Scan for the cell matching the given text and deliver its [X, Y] coordinate at center. 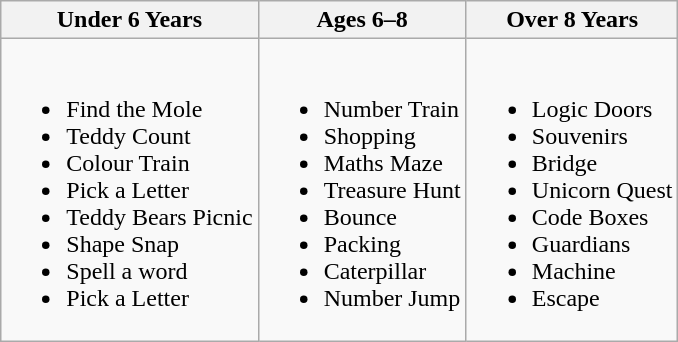
Under 6 Years [130, 20]
Over 8 Years [572, 20]
Number TrainShoppingMaths MazeTreasure HuntBouncePackingCaterpillarNumber Jump [362, 190]
Find the MoleTeddy CountColour TrainPick a LetterTeddy Bears PicnicShape SnapSpell a wordPick a Letter [130, 190]
Logic DoorsSouvenirsBridgeUnicorn QuestCode BoxesGuardiansMachineEscape [572, 190]
Ages 6–8 [362, 20]
